Determine the [X, Y] coordinate at the center of the cell enclosing the given text.  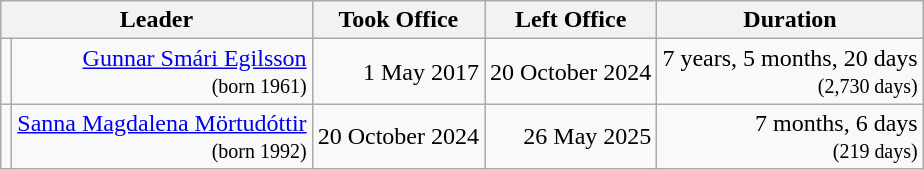
1 May 2017 [398, 72]
7 years, 5 months, 20 days(2,730 days) [790, 72]
Took Office [398, 20]
Sanna Magdalena Mörtudóttir(born 1992) [162, 136]
Duration [790, 20]
26 May 2025 [570, 136]
Gunnar Smári Egilsson(born 1961) [162, 72]
Leader [156, 20]
Left Office [570, 20]
7 months, 6 days(219 days) [790, 136]
